Search for the cell housing the specified text and yield its [x, y] center coordinate. 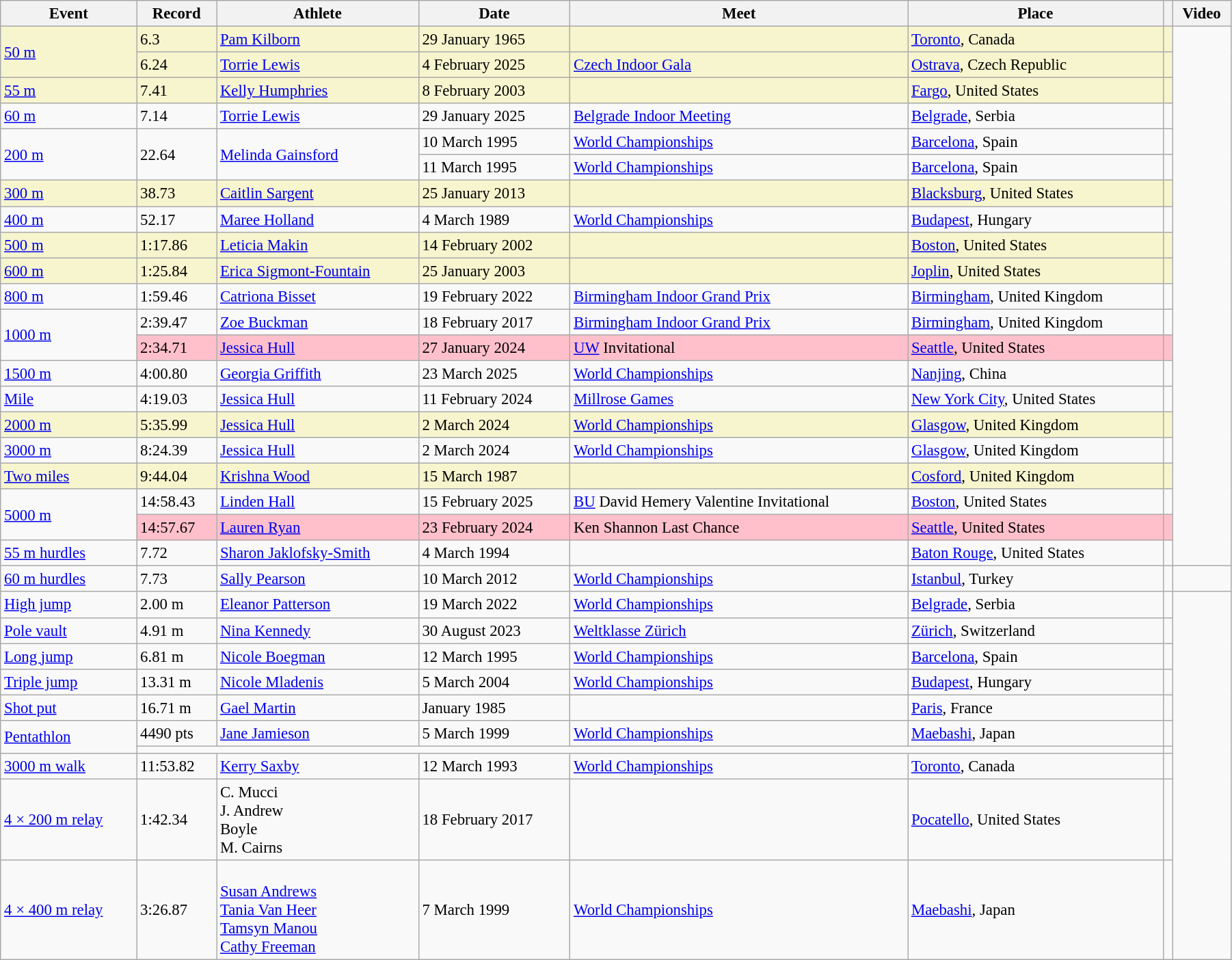
Nanjing, China [1036, 373]
Jane Jamieson [318, 734]
19 February 2022 [494, 296]
1:59.46 [176, 296]
4 March 1989 [494, 219]
High jump [68, 605]
4:00.80 [176, 373]
Millrose Games [739, 399]
Zoe Buckman [318, 322]
2:39.47 [176, 322]
Meet [739, 14]
13.31 m [176, 682]
200 m [68, 155]
Krishna Wood [318, 477]
4 March 1994 [494, 553]
Event [68, 14]
4 × 200 m relay [68, 819]
22.64 [176, 155]
60 m [68, 116]
Triple jump [68, 682]
7.72 [176, 553]
9:44.04 [176, 477]
Susan AndrewsTania Van HeerTamsyn ManouCathy Freeman [318, 910]
60 m hurdles [68, 579]
UW Invitational [739, 348]
3:26.87 [176, 910]
7.14 [176, 116]
Leticia Makin [318, 245]
15 February 2025 [494, 502]
Caitlin Sargent [318, 194]
25 January 2003 [494, 271]
2.00 m [176, 605]
14 February 2002 [494, 245]
7.73 [176, 579]
Video [1202, 14]
Fargo, United States [1036, 91]
3000 m [68, 451]
6.24 [176, 65]
3000 m walk [68, 766]
Joplin, United States [1036, 271]
38.73 [176, 194]
29 January 1965 [494, 40]
4.91 m [176, 630]
4 × 400 m relay [68, 910]
4:19.03 [176, 399]
Mile [68, 399]
400 m [68, 219]
29 January 2025 [494, 116]
Pentathlon [68, 737]
Ostrava, Czech Republic [1036, 65]
Blacksburg, United States [1036, 194]
14:58.43 [176, 502]
8 February 2003 [494, 91]
1:17.86 [176, 245]
Pole vault [68, 630]
1500 m [68, 373]
Erica Sigmont-Fountain [318, 271]
Czech Indoor Gala [739, 65]
C. MucciJ. AndrewBoyleM. Cairns [318, 819]
25 January 2013 [494, 194]
6.81 m [176, 656]
Catriona Bisset [318, 296]
Weltklasse Zürich [739, 630]
Zürich, Switzerland [1036, 630]
Ken Shannon Last Chance [739, 528]
10 March 1995 [494, 142]
1:42.34 [176, 819]
Sally Pearson [318, 579]
7 March 1999 [494, 910]
BU David Hemery Valentine Invitational [739, 502]
11:53.82 [176, 766]
15 March 1987 [494, 477]
10 March 2012 [494, 579]
Nina Kennedy [318, 630]
50 m [68, 52]
Melinda Gainsford [318, 155]
Date [494, 14]
800 m [68, 296]
23 February 2024 [494, 528]
500 m [68, 245]
55 m hurdles [68, 553]
Shot put [68, 708]
2000 m [68, 425]
4490 pts [176, 734]
New York City, United States [1036, 399]
19 March 2022 [494, 605]
Paris, France [1036, 708]
5000 m [68, 514]
Linden Hall [318, 502]
Nicole Mladenis [318, 682]
Eleanor Patterson [318, 605]
Sharon Jaklofsky-Smith [318, 553]
Cosford, United Kingdom [1036, 477]
Baton Rouge, United States [1036, 553]
Lauren Ryan [318, 528]
600 m [68, 271]
55 m [68, 91]
6.3 [176, 40]
16.71 m [176, 708]
5:35.99 [176, 425]
Athlete [318, 14]
Belgrade Indoor Meeting [739, 116]
Kelly Humphries [318, 91]
300 m [68, 194]
4 February 2025 [494, 65]
30 August 2023 [494, 630]
January 1985 [494, 708]
8:24.39 [176, 451]
Gael Martin [318, 708]
14:57.67 [176, 528]
27 January 2024 [494, 348]
1:25.84 [176, 271]
23 March 2025 [494, 373]
Maree Holland [318, 219]
Kerry Saxby [318, 766]
52.17 [176, 219]
Georgia Griffith [318, 373]
Pam Kilborn [318, 40]
11 February 2024 [494, 399]
5 March 2004 [494, 682]
Pocatello, United States [1036, 819]
12 March 1995 [494, 656]
1000 m [68, 335]
12 March 1993 [494, 766]
11 March 1995 [494, 168]
Long jump [68, 656]
Istanbul, Turkey [1036, 579]
5 March 1999 [494, 734]
Place [1036, 14]
2:34.71 [176, 348]
Record [176, 14]
7.41 [176, 91]
Two miles [68, 477]
Nicole Boegman [318, 656]
